For the text-containing cell, return its midpoint in (x, y) coordinate format. 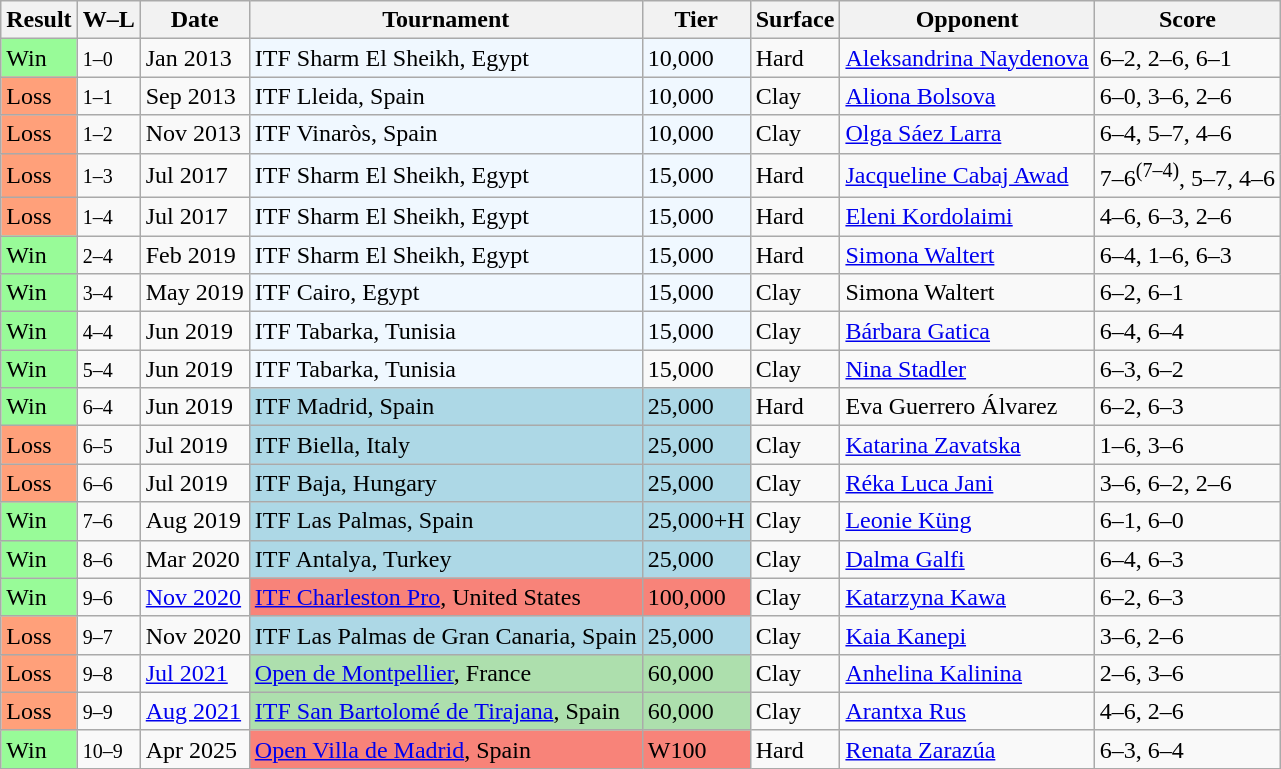
Anhelina Kalinina (967, 673)
Surface (795, 20)
Katarina Zavatska (967, 445)
9–8 (108, 673)
Jul 2021 (194, 673)
6–5 (108, 445)
Katarzyna Kawa (967, 597)
Eleni Kordolaimi (967, 217)
6–3, 6–4 (1187, 749)
ITF Cairo, Egypt (446, 293)
ITF Las Palmas de Gran Canaria, Spain (446, 635)
Aliona Bolsova (967, 96)
1–2 (108, 134)
1–4 (108, 217)
Opponent (967, 20)
Leonie Küng (967, 521)
Aleksandrina Naydenova (967, 58)
1–1 (108, 96)
Apr 2025 (194, 749)
2–4 (108, 255)
Result (39, 20)
4–6, 6–3, 2–6 (1187, 217)
Aug 2021 (194, 711)
9–6 (108, 597)
8–6 (108, 559)
Date (194, 20)
3–4 (108, 293)
6–4, 6–4 (1187, 331)
2–6, 3–6 (1187, 673)
Aug 2019 (194, 521)
1–6, 3–6 (1187, 445)
6–6 (108, 483)
1–3 (108, 176)
Arantxa Rus (967, 711)
Score (1187, 20)
ITF Lleida, Spain (446, 96)
6–2, 2–6, 6–1 (1187, 58)
1–0 (108, 58)
ITF Biella, Italy (446, 445)
6–1, 6–0 (1187, 521)
6–4 (108, 407)
ITF Charleston Pro, United States (446, 597)
Renata Zarazúa (967, 749)
Bárbara Gatica (967, 331)
Nov 2013 (194, 134)
6–4, 5–7, 4–6 (1187, 134)
ITF Vinaròs, Spain (446, 134)
7–6 (108, 521)
ITF San Bartolomé de Tirajana, Spain (446, 711)
6–3, 6–2 (1187, 369)
7–6(7–4), 5–7, 4–6 (1187, 176)
9–9 (108, 711)
Open Villa de Madrid, Spain (446, 749)
W100 (696, 749)
10–9 (108, 749)
Nina Stadler (967, 369)
Jan 2013 (194, 58)
Jacqueline Cabaj Awad (967, 176)
Open de Montpellier, France (446, 673)
W–L (108, 20)
Eva Guerrero Álvarez (967, 407)
6–4, 1–6, 6–3 (1187, 255)
Sep 2013 (194, 96)
4–4 (108, 331)
Olga Sáez Larra (967, 134)
25,000+H (696, 521)
5–4 (108, 369)
6–4, 6–3 (1187, 559)
3–6, 2–6 (1187, 635)
ITF Baja, Hungary (446, 483)
ITF Antalya, Turkey (446, 559)
6–0, 3–6, 2–6 (1187, 96)
9–7 (108, 635)
Tier (696, 20)
May 2019 (194, 293)
Tournament (446, 20)
4–6, 2–6 (1187, 711)
Feb 2019 (194, 255)
Dalma Galfi (967, 559)
Réka Luca Jani (967, 483)
ITF Las Palmas, Spain (446, 521)
Mar 2020 (194, 559)
3–6, 6–2, 2–6 (1187, 483)
100,000 (696, 597)
6–2, 6–1 (1187, 293)
ITF Madrid, Spain (446, 407)
Kaia Kanepi (967, 635)
